From the cell containing the given text, extract its center point as (x, y) coordinate. 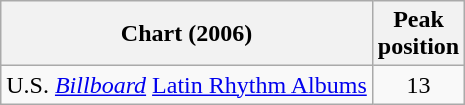
Chart (2006) (187, 34)
U.S. Billboard Latin Rhythm Albums (187, 85)
13 (418, 85)
Peakposition (418, 34)
